Scan for the cell matching the given text and deliver its (X, Y) coordinate at center. 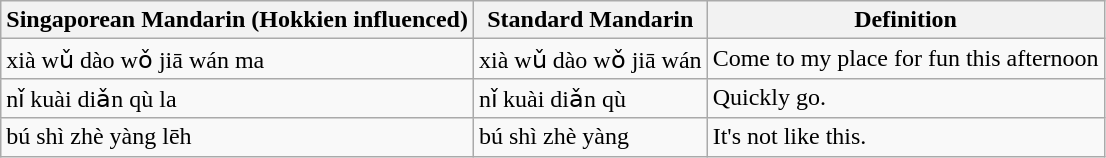
nǐ kuài diǎn qù la (238, 98)
bú shì zhè yàng (590, 137)
xià wǔ dào wǒ jiā wán ma (238, 59)
xià wǔ dào wǒ jiā wán (590, 59)
Singaporean Mandarin (Hokkien influenced) (238, 20)
nǐ kuài diǎn qù (590, 98)
Come to my place for fun this afternoon (906, 59)
Quickly go. (906, 98)
Definition (906, 20)
Standard Mandarin (590, 20)
bú shì zhè yàng lēh (238, 137)
It's not like this. (906, 137)
